Determine the (x, y) coordinate at the center of the cell enclosing the given text.  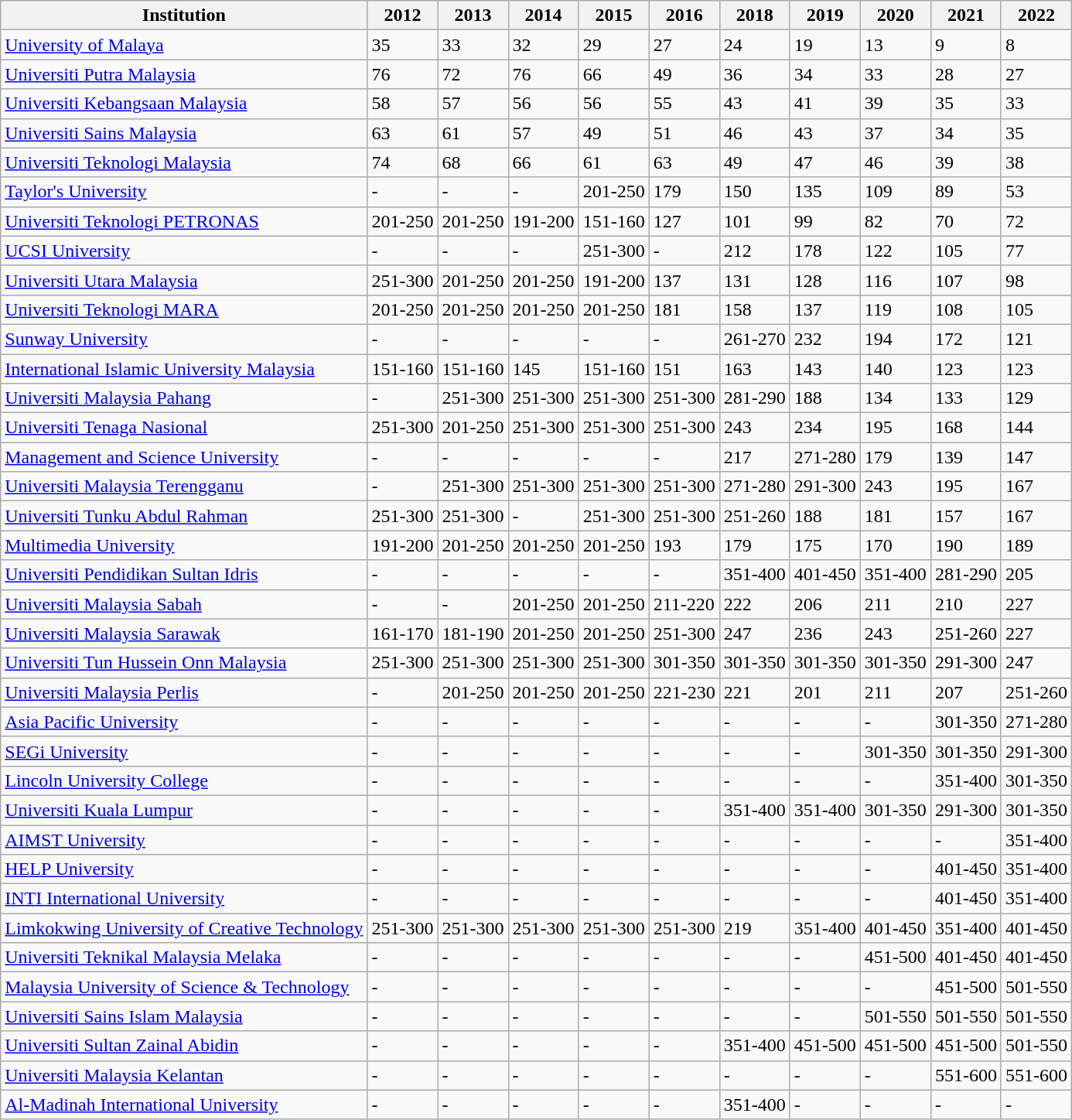
147 (1036, 457)
INTI International University (184, 899)
121 (1036, 339)
144 (1036, 428)
Limkokwing University of Creative Technology (184, 928)
Universiti Kuala Lumpur (184, 810)
9 (965, 45)
194 (896, 339)
89 (965, 192)
Taylor's University (184, 192)
Universiti Pendidikan Sultan Idris (184, 575)
Universiti Teknologi Malaysia (184, 162)
74 (402, 162)
University of Malaya (184, 45)
221-230 (684, 692)
128 (824, 280)
36 (755, 74)
41 (824, 104)
178 (824, 251)
Universiti Utara Malaysia (184, 280)
Universiti Malaysia Perlis (184, 692)
212 (755, 251)
Universiti Tun Hussein Onn Malaysia (184, 663)
2022 (1036, 15)
Universiti Malaysia Kelantan (184, 1075)
Universiti Sains Islam Malaysia (184, 1016)
108 (965, 309)
143 (824, 369)
29 (614, 45)
150 (755, 192)
261-270 (755, 339)
158 (755, 309)
Universiti Malaysia Terengganu (184, 487)
107 (965, 280)
222 (755, 604)
2013 (473, 15)
8 (1036, 45)
2019 (824, 15)
109 (896, 192)
Lincoln University College (184, 780)
140 (896, 369)
SEGi University (184, 751)
98 (1036, 280)
236 (824, 633)
HELP University (184, 869)
2016 (684, 15)
UCSI University (184, 251)
232 (824, 339)
170 (896, 545)
Universiti Teknikal Malaysia Melaka (184, 958)
157 (965, 516)
37 (896, 133)
139 (965, 457)
38 (1036, 162)
210 (965, 604)
68 (473, 162)
116 (896, 280)
175 (824, 545)
Universiti Tenaga Nasional (184, 428)
Universiti Sains Malaysia (184, 133)
Universiti Tunku Abdul Rahman (184, 516)
2018 (755, 15)
Management and Science University (184, 457)
47 (824, 162)
Malaysia University of Science & Technology (184, 987)
32 (543, 45)
161-170 (402, 633)
Universiti Teknologi PETRONAS (184, 221)
181-190 (473, 633)
219 (755, 928)
Universiti Sultan Zainal Abidin (184, 1046)
Asia Pacific University (184, 722)
Universiti Malaysia Sabah (184, 604)
2012 (402, 15)
International Islamic University Malaysia (184, 369)
28 (965, 74)
58 (402, 104)
201 (824, 692)
Multimedia University (184, 545)
145 (543, 369)
19 (824, 45)
101 (755, 221)
55 (684, 104)
53 (1036, 192)
Universiti Malaysia Sarawak (184, 633)
206 (824, 604)
82 (896, 221)
135 (824, 192)
205 (1036, 575)
Universiti Malaysia Pahang (184, 398)
211-220 (684, 604)
207 (965, 692)
134 (896, 398)
172 (965, 339)
221 (755, 692)
Universiti Kebangsaan Malaysia (184, 104)
13 (896, 45)
127 (684, 221)
Al-Madinah International University (184, 1105)
217 (755, 457)
129 (1036, 398)
24 (755, 45)
2014 (543, 15)
70 (965, 221)
122 (896, 251)
2015 (614, 15)
189 (1036, 545)
133 (965, 398)
2020 (896, 15)
Institution (184, 15)
99 (824, 221)
119 (896, 309)
190 (965, 545)
Universiti Teknologi MARA (184, 309)
131 (755, 280)
151 (684, 369)
Sunway University (184, 339)
51 (684, 133)
234 (824, 428)
2021 (965, 15)
Universiti Putra Malaysia (184, 74)
77 (1036, 251)
163 (755, 369)
AIMST University (184, 839)
193 (684, 545)
168 (965, 428)
